Locate the cell with the specified text and output its (x, y) center coordinate. 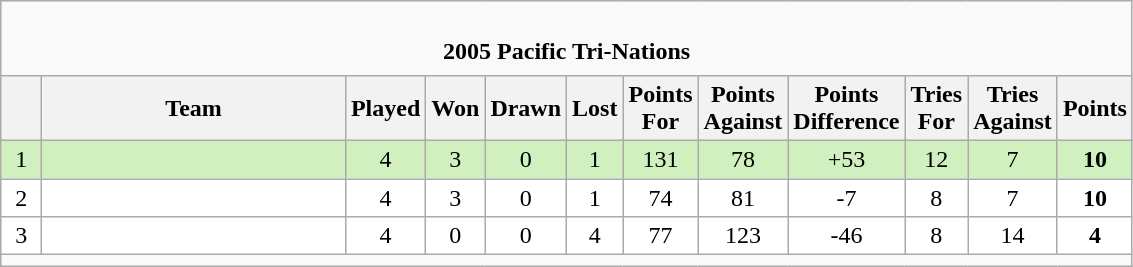
Points (1094, 108)
77 (660, 236)
Team (194, 108)
Played (385, 108)
Tries For (936, 108)
Points Difference (846, 108)
Won (456, 108)
14 (1013, 236)
+53 (846, 159)
Lost (595, 108)
Points For (660, 108)
-46 (846, 236)
-7 (846, 197)
74 (660, 197)
78 (743, 159)
2 (22, 197)
Drawn (526, 108)
12 (936, 159)
Points Against (743, 108)
Tries Against (1013, 108)
81 (743, 197)
131 (660, 159)
123 (743, 236)
